Return the (X, Y) coordinate for the center point of the cell that contains the specified text.  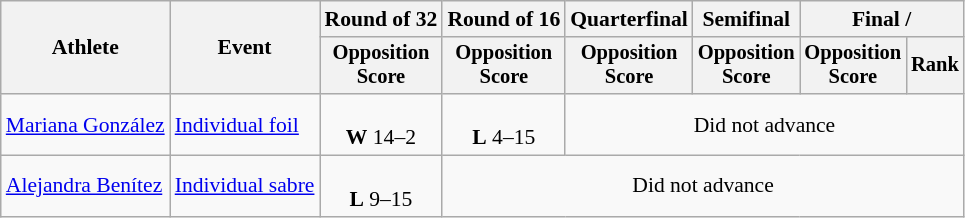
Rank (935, 66)
Round of 16 (504, 19)
Final / (882, 19)
Event (245, 48)
Round of 32 (382, 19)
Alejandra Benítez (86, 186)
L 4–15 (504, 124)
Quarterfinal (629, 19)
Individual foil (245, 124)
Athlete (86, 48)
W 14–2 (382, 124)
Mariana González (86, 124)
Semifinal (746, 19)
Individual sabre (245, 186)
L 9–15 (382, 186)
